Capture the cell that displays the provided text and extract its [X, Y] central coordinate. 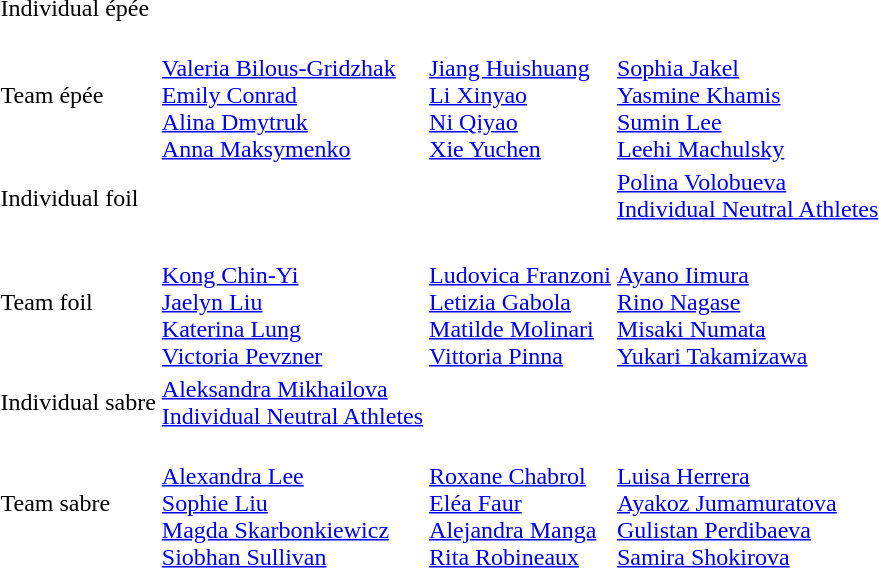
Valeria Bilous-GridzhakEmily ConradAlina DmytrukAnna Maksymenko [292, 95]
Aleksandra Mikhailova Individual Neutral Athletes [292, 402]
Jiang HuishuangLi XinyaoNi QiyaoXie Yuchen [520, 95]
Ludovica FranzoniLetizia GabolaMatilde MolinariVittoria Pinna [520, 302]
Kong Chin-YiJaelyn LiuKaterina LungVictoria Pevzner [292, 302]
